Detect which cell encompasses the target text, then output its [X, Y] center coordinate. 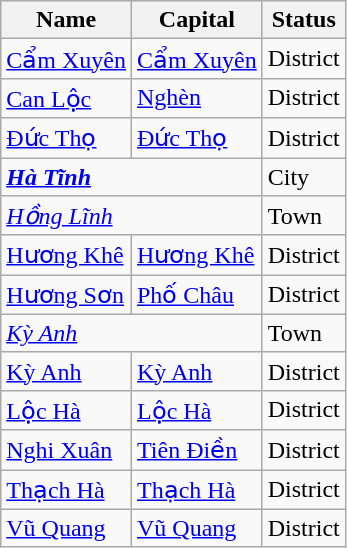
Nghi Xuân [66, 450]
Name [66, 20]
Status [304, 20]
Hồng Lĩnh [132, 216]
Can Lộc [66, 98]
Hà Tĩnh [132, 177]
City [304, 177]
Capital [196, 20]
Phố Châu [196, 295]
Tiên Điền [196, 450]
Hương Sơn [66, 295]
Nghèn [196, 98]
